Determine the [x, y] coordinate at the center of the cell enclosing the given text.  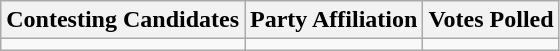
Party Affiliation [334, 20]
Contesting Candidates [123, 20]
Votes Polled [491, 20]
